For the text-containing cell, return its midpoint in (x, y) coordinate format. 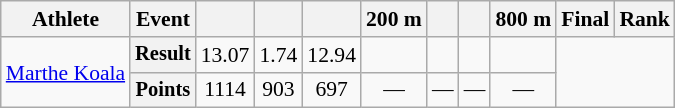
Points (163, 90)
200 m (394, 19)
1.74 (278, 55)
Marthe Koala (66, 72)
697 (332, 90)
12.94 (332, 55)
Event (163, 19)
800 m (523, 19)
13.07 (226, 55)
903 (278, 90)
1114 (226, 90)
Result (163, 55)
Athlete (66, 19)
Rank (644, 19)
Final (585, 19)
